Search for the cell housing the specified text and yield its (X, Y) center coordinate. 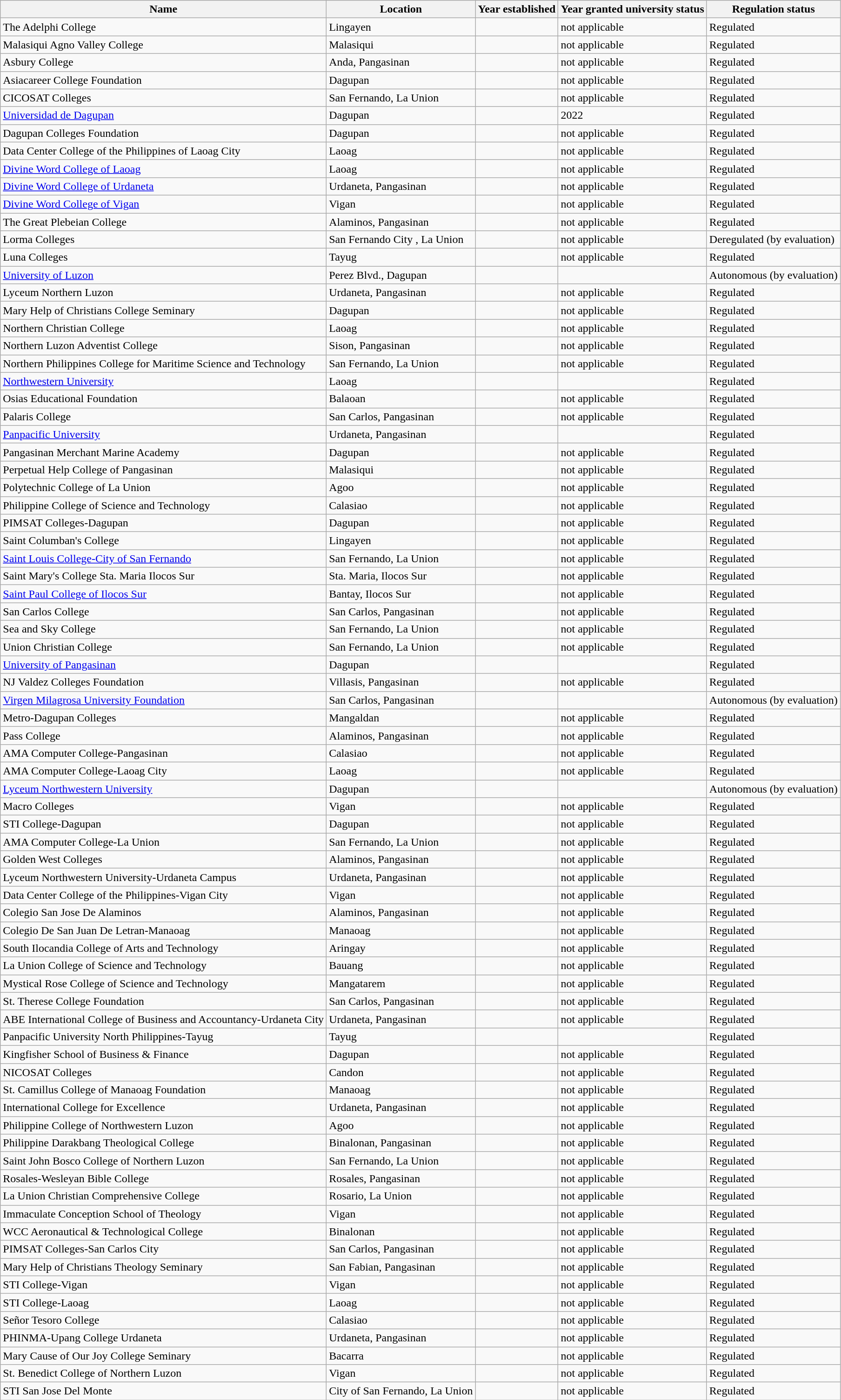
Bacarra (401, 1356)
University of Luzon (164, 275)
Location (401, 9)
Luna Colleges (164, 257)
Osias Educational Foundation (164, 399)
South Ilocandia College of Arts and Technology (164, 948)
Kingfisher School of Business & Finance (164, 1054)
St. Camillus College of Manaoag Foundation (164, 1090)
Mary Help of Christians College Seminary (164, 310)
Deregulated (by evaluation) (773, 240)
Macro Colleges (164, 807)
Northern Philippines College for Maritime Science and Technology (164, 363)
Candon (401, 1072)
Aringay (401, 948)
PIMSAT Colleges-San Carlos City (164, 1249)
Northwestern University (164, 381)
Anda, Pangasinan (401, 62)
ABE International College of Business and Accountancy-Urdaneta City (164, 1019)
CICOSAT Colleges (164, 98)
Saint John Bosco College of Northern Luzon (164, 1161)
Mary Cause of Our Joy College Seminary (164, 1356)
Colegio San Jose De Alaminos (164, 913)
Northern Christian College (164, 328)
STI College-Vigan (164, 1285)
Mangaldan (401, 718)
The Great Plebeian College (164, 222)
Universidad de Dagupan (164, 115)
Asbury College (164, 62)
Rosario, La Union (401, 1196)
Virgen Milagrosa University Foundation (164, 700)
Malasiqui Agno Valley College (164, 45)
Saint Columban's College (164, 541)
Data Center College of the Philippines-Vigan City (164, 895)
Lyceum Northwestern University-Urdaneta Campus (164, 877)
Binalonan, Pangasinan (401, 1143)
Lyceum Northern Luzon (164, 293)
San Fabian, Pangasinan (401, 1267)
Sta. Maria, Ilocos Sur (401, 576)
Saint Louis College-City of San Fernando (164, 559)
Perpetual Help College of Pangasinan (164, 470)
NJ Valdez Colleges Foundation (164, 682)
Lyceum Northwestern University (164, 789)
La Union Christian Comprehensive College (164, 1196)
WCC Aeronautical & Technological College (164, 1232)
Bantay, Ilocos Sur (401, 594)
Pass College (164, 735)
Philippine College of Science and Technology (164, 505)
Villasis, Pangasinan (401, 682)
Panpacific University (164, 434)
Balaoan (401, 399)
Lorma Colleges (164, 240)
STI College-Laoag (164, 1302)
Perez Blvd., Dagupan (401, 275)
Metro-Dagupan Colleges (164, 718)
Year established (517, 9)
Union Christian College (164, 647)
Golden West Colleges (164, 860)
Saint Paul College of Ilocos Sur (164, 594)
University of Pangasinan (164, 665)
STI College-Dagupan (164, 824)
Mary Help of Christians Theology Seminary (164, 1267)
Data Center College of the Philippines of Laoag City (164, 151)
PIMSAT Colleges-Dagupan (164, 523)
Panpacific University North Philippines-Tayug (164, 1037)
San Fernando City , La Union (401, 240)
Señor Tesoro College (164, 1320)
Asiacareer College Foundation (164, 80)
NICOSAT Colleges (164, 1072)
Bauang (401, 966)
STI San Jose Del Monte (164, 1391)
The Adelphi College (164, 27)
AMA Computer College-Pangasinan (164, 753)
Philippine College of Northwestern Luzon (164, 1125)
PHINMA-Upang College Urdaneta (164, 1338)
AMA Computer College-Laoag City (164, 771)
Divine Word College of Laoag (164, 168)
2022 (633, 115)
Divine Word College of Vigan (164, 204)
Colegio De San Juan De Letran-Manaoag (164, 930)
Pangasinan Merchant Marine Academy (164, 452)
Binalonan (401, 1232)
La Union College of Science and Technology (164, 966)
Mystical Rose College of Science and Technology (164, 983)
Philippine Darakbang Theological College (164, 1143)
Polytechnic College of La Union (164, 487)
St. Benedict College of Northern Luzon (164, 1373)
St. Therese College Foundation (164, 1001)
Sison, Pangasinan (401, 346)
Northern Luzon Adventist College (164, 346)
Palaris College (164, 417)
Saint Mary's College Sta. Maria Ilocos Sur (164, 576)
Divine Word College of Urdaneta (164, 186)
Sea and Sky College (164, 629)
Year granted university status (633, 9)
International College for Excellence (164, 1108)
San Carlos College (164, 612)
Dagupan Colleges Foundation (164, 133)
Mangatarem (401, 983)
Immaculate Conception School of Theology (164, 1214)
Name (164, 9)
City of San Fernando, La Union (401, 1391)
Regulation status (773, 9)
AMA Computer College-La Union (164, 842)
Rosales-Wesleyan Bible College (164, 1178)
Rosales, Pangasinan (401, 1178)
